From the cell containing the given text, extract its center point as [X, Y] coordinate. 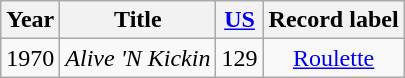
129 [240, 58]
US [240, 20]
Roulette [334, 58]
Title [138, 20]
1970 [30, 58]
Alive 'N Kickin [138, 58]
Record label [334, 20]
Year [30, 20]
